Scan for the cell matching the given text and deliver its [x, y] coordinate at center. 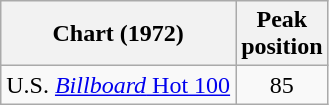
U.S. Billboard Hot 100 [118, 85]
Chart (1972) [118, 34]
85 [282, 85]
Peakposition [282, 34]
